Identify which cell holds the provided text, then report its (x, y) central coordinate. 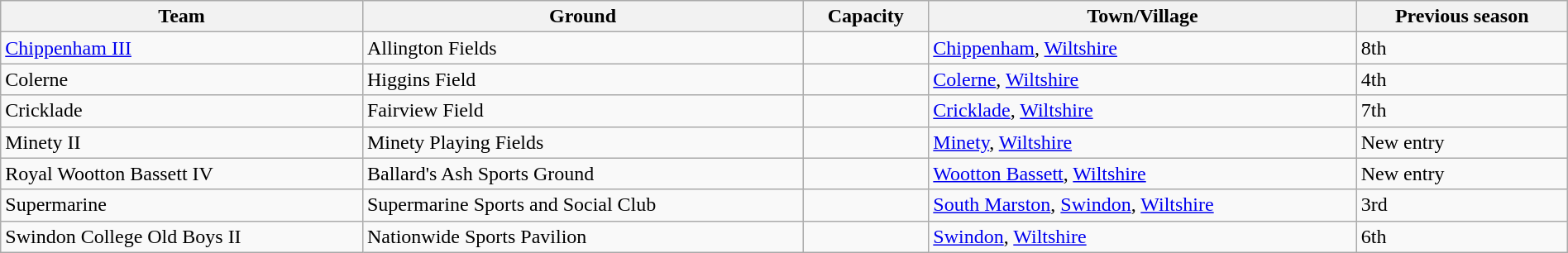
Nationwide Sports Pavilion (582, 236)
Cricklade (182, 111)
Minety, Wiltshire (1143, 142)
Cricklade, Wiltshire (1143, 111)
Swindon, Wiltshire (1143, 236)
Colerne, Wiltshire (1143, 79)
Ballard's Ash Sports Ground (582, 174)
Swindon College Old Boys II (182, 236)
South Marston, Swindon, Wiltshire (1143, 205)
Previous season (1462, 17)
4th (1462, 79)
Royal Wootton Bassett IV (182, 174)
Town/Village (1143, 17)
Allington Fields (582, 48)
Team (182, 17)
3rd (1462, 205)
Ground (582, 17)
Colerne (182, 79)
Capacity (866, 17)
Chippenham III (182, 48)
6th (1462, 236)
Higgins Field (582, 79)
Supermarine (182, 205)
Supermarine Sports and Social Club (582, 205)
Fairview Field (582, 111)
Minety Playing Fields (582, 142)
8th (1462, 48)
Wootton Bassett, Wiltshire (1143, 174)
7th (1462, 111)
Minety II (182, 142)
Chippenham, Wiltshire (1143, 48)
